Provide the [x, y] coordinate of the cell's center where the given text is located.  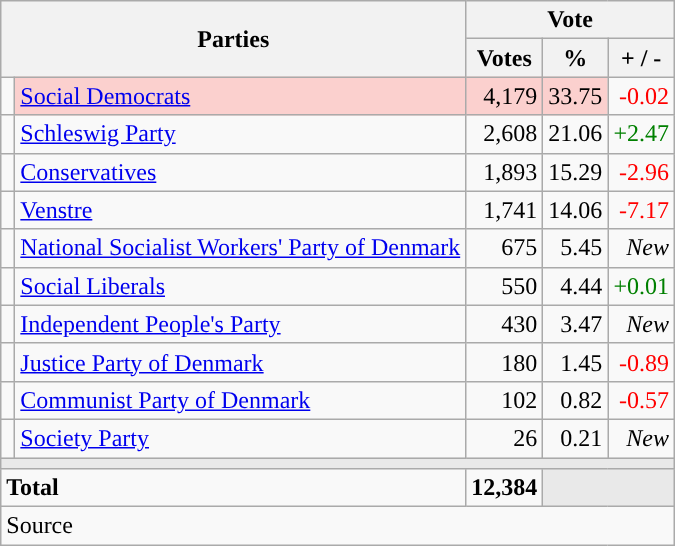
Schleswig Party [240, 134]
1.45 [576, 362]
430 [504, 324]
26 [504, 438]
% [576, 58]
Parties [234, 39]
Conservatives [240, 172]
+2.47 [642, 134]
1,741 [504, 210]
Source [338, 526]
Venstre [240, 210]
180 [504, 362]
3.47 [576, 324]
-0.57 [642, 400]
21.06 [576, 134]
Communist Party of Denmark [240, 400]
33.75 [576, 96]
Justice Party of Denmark [240, 362]
2,608 [504, 134]
0.82 [576, 400]
14.06 [576, 210]
550 [504, 286]
Votes [504, 58]
Independent People's Party [240, 324]
5.45 [576, 248]
0.21 [576, 438]
675 [504, 248]
National Socialist Workers' Party of Denmark [240, 248]
+ / - [642, 58]
Social Liberals [240, 286]
4.44 [576, 286]
12,384 [504, 488]
Social Democrats [240, 96]
-0.89 [642, 362]
Total [234, 488]
4,179 [504, 96]
102 [504, 400]
Society Party [240, 438]
-7.17 [642, 210]
1,893 [504, 172]
+0.01 [642, 286]
15.29 [576, 172]
Vote [570, 20]
-0.02 [642, 96]
-2.96 [642, 172]
